Provide the [x, y] coordinate of the cell's center where the given text is located.  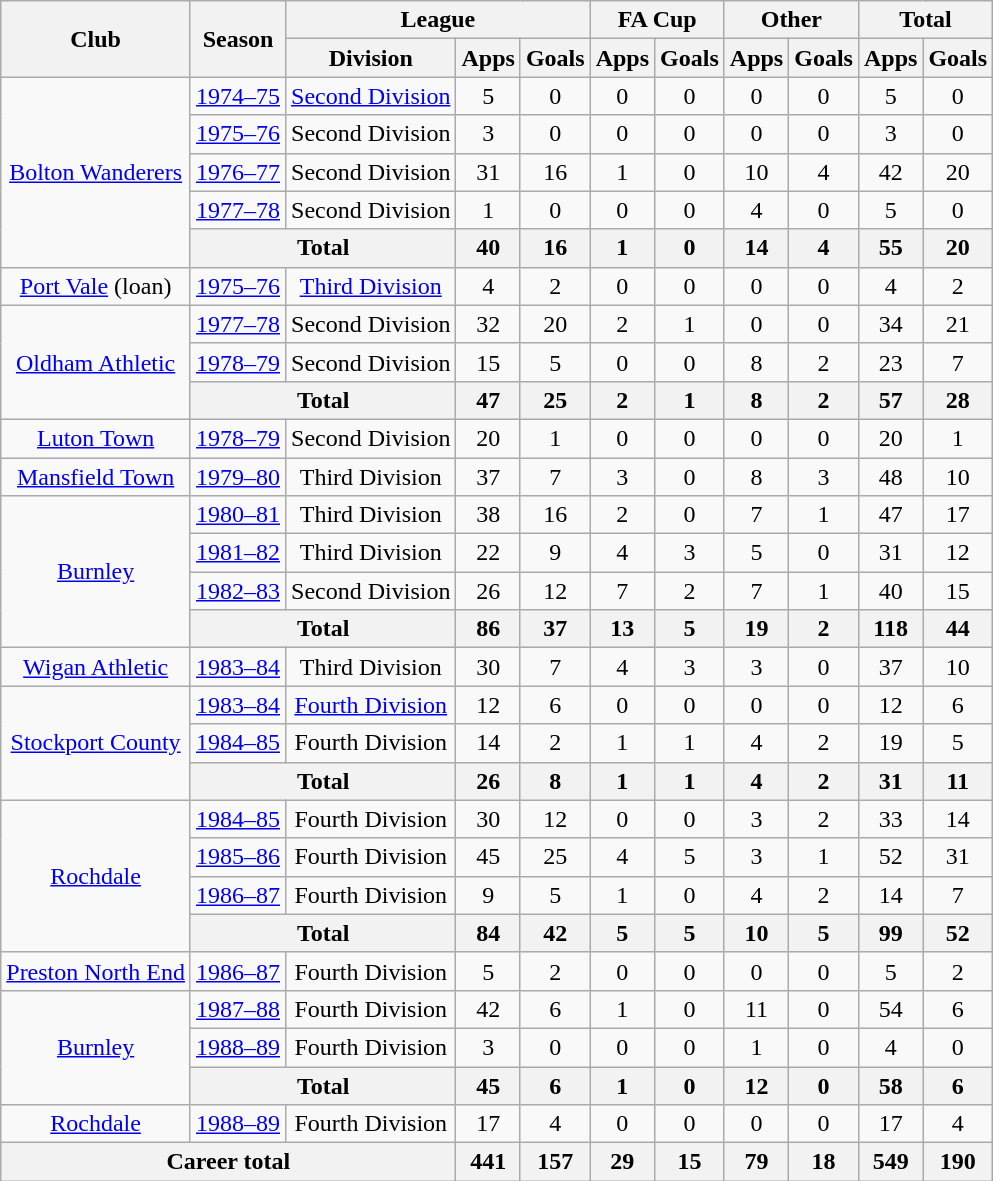
118 [890, 629]
29 [622, 1162]
Other [791, 20]
549 [890, 1162]
86 [488, 629]
Wigan Athletic [96, 667]
1974–75 [238, 96]
55 [890, 248]
18 [824, 1162]
Bolton Wanderers [96, 172]
34 [890, 324]
157 [555, 1162]
Luton Town [96, 438]
54 [890, 1009]
28 [958, 400]
Mansfield Town [96, 477]
Season [238, 39]
21 [958, 324]
99 [890, 933]
FA Cup [657, 20]
1987–88 [238, 1009]
1985–86 [238, 857]
190 [958, 1162]
Career total [228, 1162]
Club [96, 39]
33 [890, 819]
38 [488, 515]
Division [371, 58]
1979–80 [238, 477]
1982–83 [238, 591]
441 [488, 1162]
Stockport County [96, 743]
Oldham Athletic [96, 362]
13 [622, 629]
Preston North End [96, 971]
79 [756, 1162]
48 [890, 477]
1981–82 [238, 553]
32 [488, 324]
1976–77 [238, 172]
Port Vale (loan) [96, 286]
58 [890, 1085]
22 [488, 553]
84 [488, 933]
1980–81 [238, 515]
23 [890, 362]
44 [958, 629]
57 [890, 400]
League [438, 20]
